Scan for the cell matching the given text and deliver its (x, y) coordinate at center. 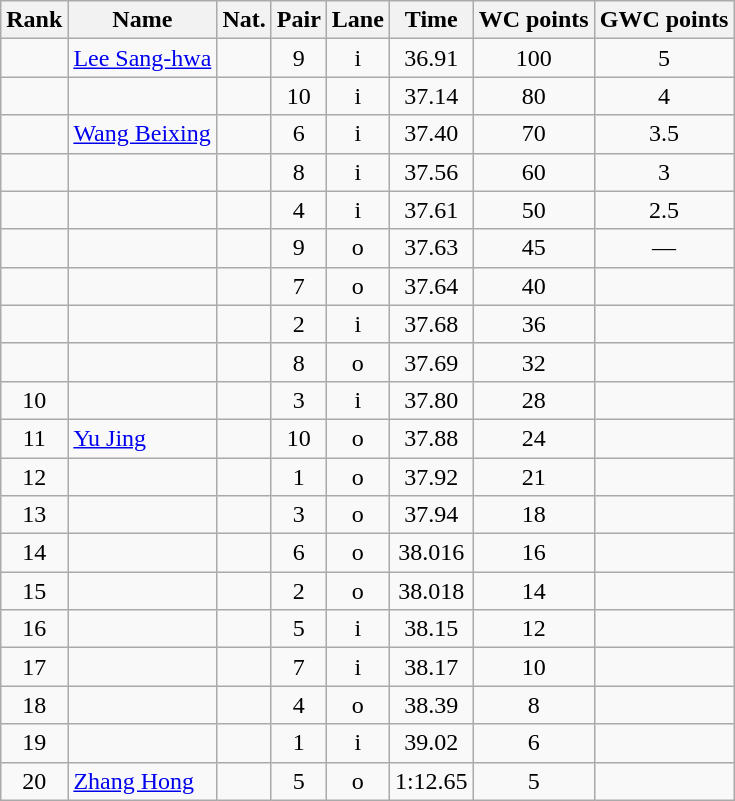
1:12.65 (431, 781)
37.80 (431, 400)
11 (34, 438)
Lane (358, 20)
38.39 (431, 705)
37.94 (431, 515)
Pair (298, 20)
Rank (34, 20)
13 (34, 515)
Name (142, 20)
3.5 (664, 134)
Lee Sang-hwa (142, 58)
— (664, 248)
19 (34, 743)
37.40 (431, 134)
37.88 (431, 438)
Zhang Hong (142, 781)
45 (534, 248)
38.15 (431, 629)
70 (534, 134)
Time (431, 20)
20 (34, 781)
21 (534, 477)
38.018 (431, 591)
38.016 (431, 553)
37.61 (431, 210)
37.56 (431, 172)
36.91 (431, 58)
37.68 (431, 324)
WC points (534, 20)
80 (534, 96)
17 (34, 667)
32 (534, 362)
40 (534, 286)
37.64 (431, 286)
36 (534, 324)
Yu Jing (142, 438)
50 (534, 210)
39.02 (431, 743)
37.63 (431, 248)
37.92 (431, 477)
100 (534, 58)
38.17 (431, 667)
Nat. (244, 20)
37.69 (431, 362)
60 (534, 172)
Wang Beixing (142, 134)
28 (534, 400)
GWC points (664, 20)
24 (534, 438)
37.14 (431, 96)
15 (34, 591)
2.5 (664, 210)
